From the cell containing the given text, extract its center point as [x, y] coordinate. 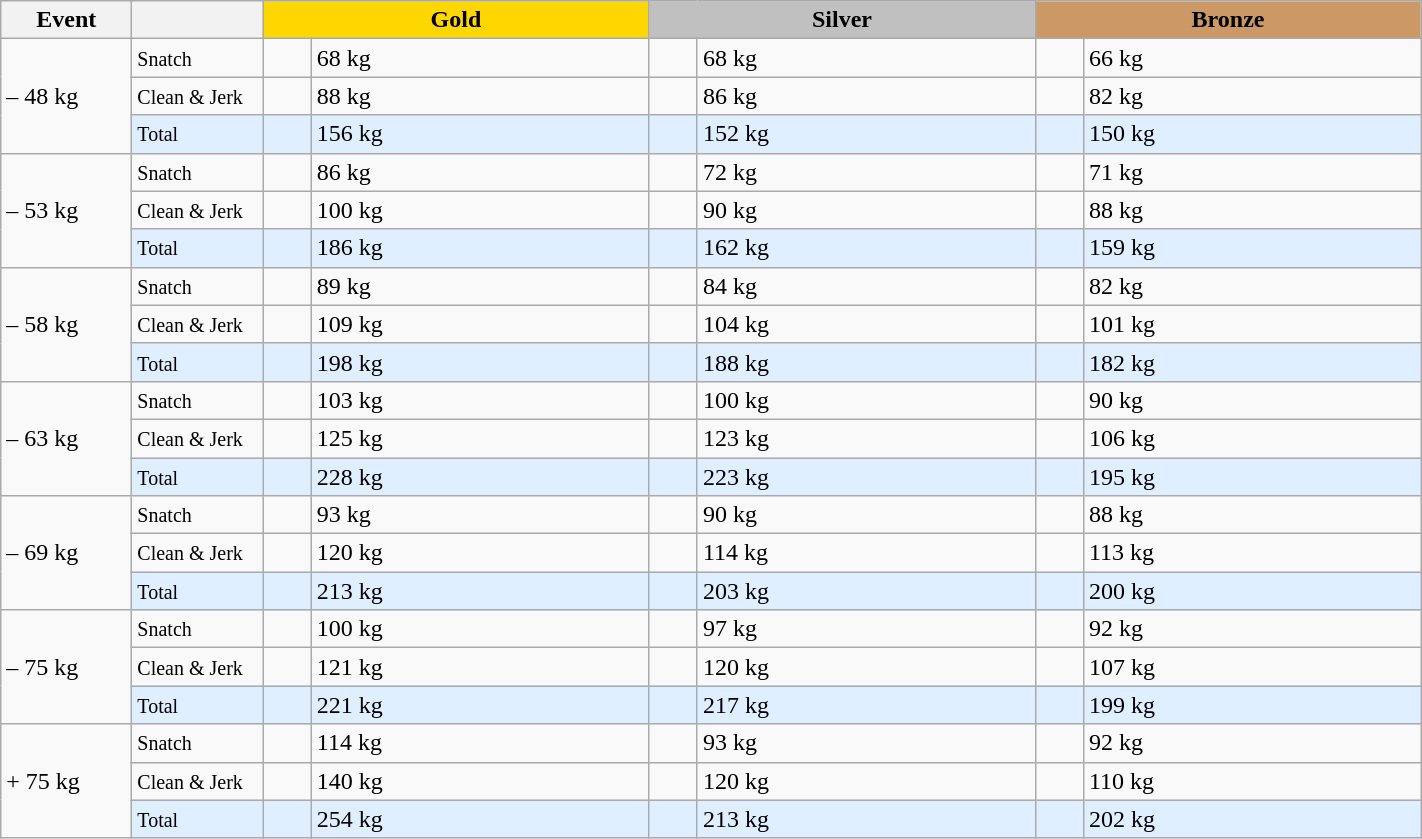
110 kg [1252, 781]
200 kg [1252, 591]
66 kg [1252, 58]
97 kg [866, 629]
195 kg [1252, 477]
– 53 kg [66, 210]
84 kg [866, 286]
– 58 kg [66, 324]
186 kg [480, 248]
106 kg [1252, 438]
150 kg [1252, 134]
104 kg [866, 324]
Gold [456, 20]
203 kg [866, 591]
221 kg [480, 705]
159 kg [1252, 248]
121 kg [480, 667]
123 kg [866, 438]
202 kg [1252, 819]
228 kg [480, 477]
113 kg [1252, 553]
+ 75 kg [66, 781]
109 kg [480, 324]
140 kg [480, 781]
152 kg [866, 134]
– 75 kg [66, 667]
Bronze [1228, 20]
71 kg [1252, 172]
Event [66, 20]
156 kg [480, 134]
89 kg [480, 286]
125 kg [480, 438]
Silver [842, 20]
72 kg [866, 172]
182 kg [1252, 362]
– 69 kg [66, 553]
254 kg [480, 819]
199 kg [1252, 705]
188 kg [866, 362]
103 kg [480, 400]
217 kg [866, 705]
– 48 kg [66, 96]
101 kg [1252, 324]
162 kg [866, 248]
– 63 kg [66, 438]
107 kg [1252, 667]
198 kg [480, 362]
223 kg [866, 477]
